For the text-containing cell, return its midpoint in (x, y) coordinate format. 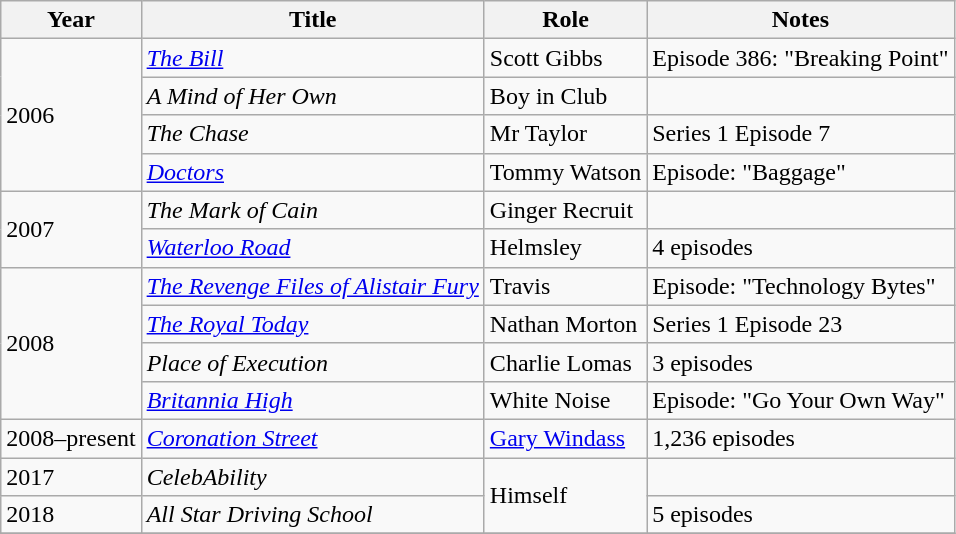
Waterloo Road (312, 248)
A Mind of Her Own (312, 96)
Notes (800, 20)
Year (71, 20)
Mr Taylor (565, 134)
Series 1 Episode 23 (800, 324)
CelebAbility (312, 477)
4 episodes (800, 248)
Episode: "Baggage" (800, 172)
The Bill (312, 58)
2018 (71, 515)
Gary Windass (565, 438)
Nathan Morton (565, 324)
5 episodes (800, 515)
Coronation Street (312, 438)
Title (312, 20)
White Noise (565, 400)
Tommy Watson (565, 172)
Britannia High (312, 400)
The Revenge Files of Alistair Fury (312, 286)
The Royal Today (312, 324)
Himself (565, 496)
Episode: "Technology Bytes" (800, 286)
2006 (71, 115)
All Star Driving School (312, 515)
Helmsley (565, 248)
Episode: "Go Your Own Way" (800, 400)
Travis (565, 286)
Scott Gibbs (565, 58)
2007 (71, 229)
Series 1 Episode 7 (800, 134)
The Chase (312, 134)
Place of Execution (312, 362)
Charlie Lomas (565, 362)
2008 (71, 343)
1,236 episodes (800, 438)
2008–present (71, 438)
Doctors (312, 172)
Role (565, 20)
Boy in Club (565, 96)
2017 (71, 477)
The Mark of Cain (312, 210)
Ginger Recruit (565, 210)
3 episodes (800, 362)
Episode 386: "Breaking Point" (800, 58)
